Capture the cell that displays the provided text and extract its (X, Y) central coordinate. 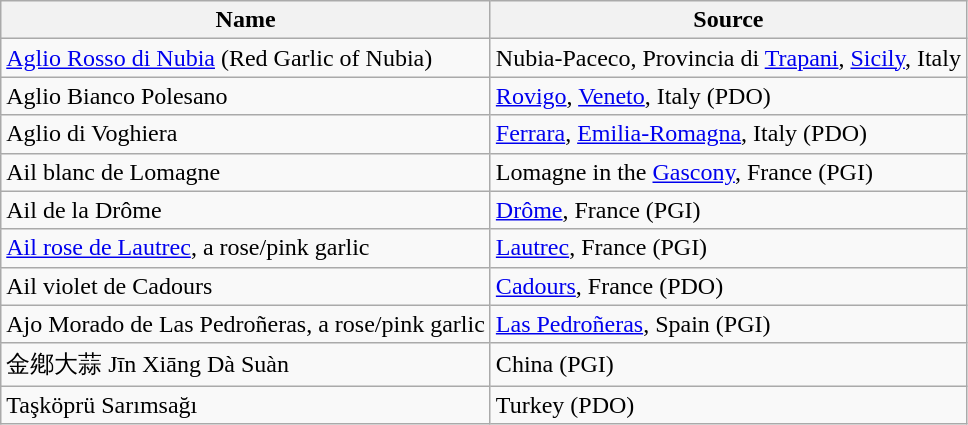
Ail rose de Lautrec, a rose/pink garlic (246, 248)
Ail violet de Cadours (246, 286)
Aglio Rosso di Nubia (Red Garlic of Nubia) (246, 58)
Turkey (PDO) (728, 405)
Aglio Bianco Polesano (246, 96)
Aglio di Voghiera (246, 134)
Ail blanc de Lomagne (246, 172)
Drôme, France (PGI) (728, 210)
Taşköprü Sarımsağı (246, 405)
Nubia-Paceco, Provincia di Trapani, Sicily, Italy (728, 58)
Las Pedroñeras, Spain (PGI) (728, 324)
Source (728, 20)
Lautrec, France (PGI) (728, 248)
Ajo Morado de Las Pedroñeras, a rose/pink garlic (246, 324)
China (PGI) (728, 364)
Ail de la Drôme (246, 210)
Lomagne in the Gascony, France (PGI) (728, 172)
Cadours, France (PDO) (728, 286)
金鄕大蒜 Jīn Xiāng Dà Suàn (246, 364)
Rovigo, Veneto, Italy (PDO) (728, 96)
Ferrara, Emilia-Romagna, Italy (PDO) (728, 134)
Name (246, 20)
